Scan for the cell matching the given text and deliver its [X, Y] coordinate at center. 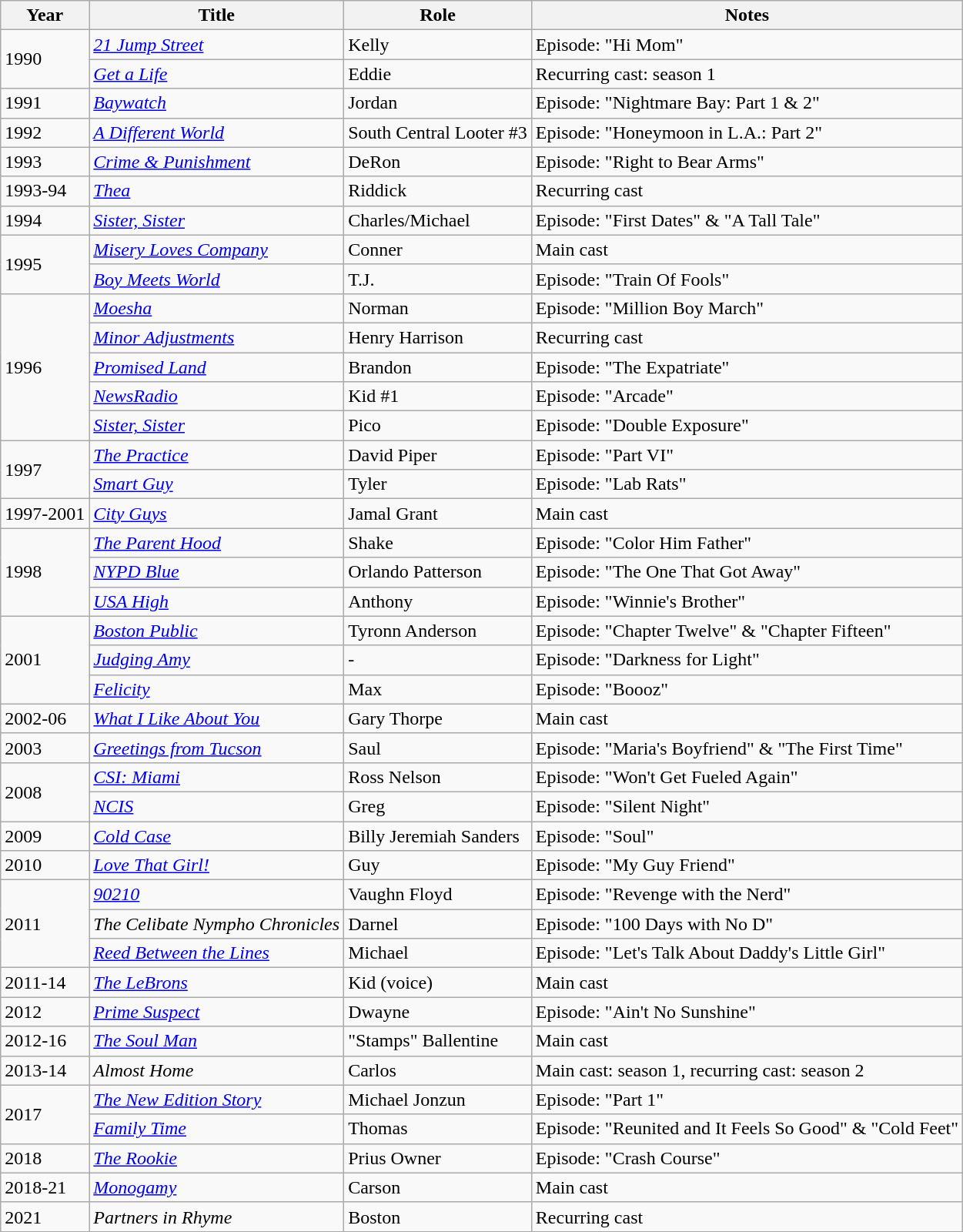
1993-94 [45, 191]
Michael [438, 953]
City Guys [217, 514]
NCIS [217, 806]
Gary Thorpe [438, 718]
Almost Home [217, 1070]
Episode: "My Guy Friend" [747, 865]
CSI: Miami [217, 777]
What I Like About You [217, 718]
1997-2001 [45, 514]
Title [217, 15]
Max [438, 689]
Boston Public [217, 631]
2018 [45, 1158]
"Stamps" Ballentine [438, 1041]
Kelly [438, 45]
Episode: "Crash Course" [747, 1158]
Tyler [438, 484]
The Celibate Nympho Chronicles [217, 924]
Recurring cast: season 1 [747, 74]
Episode: "Part VI" [747, 455]
Brandon [438, 367]
South Central Looter #3 [438, 132]
1995 [45, 264]
Orlando Patterson [438, 572]
DeRon [438, 162]
1993 [45, 162]
Year [45, 15]
Tyronn Anderson [438, 631]
Kid (voice) [438, 983]
Love That Girl! [217, 865]
Saul [438, 748]
Reed Between the Lines [217, 953]
Billy Jeremiah Sanders [438, 835]
T.J. [438, 279]
Episode: "Maria's Boyfriend" & "The First Time" [747, 748]
The Soul Man [217, 1041]
Episode: "Right to Bear Arms" [747, 162]
2012-16 [45, 1041]
The Practice [217, 455]
Judging Amy [217, 660]
Carlos [438, 1070]
Jordan [438, 103]
1991 [45, 103]
Baywatch [217, 103]
Episode: "Train Of Fools" [747, 279]
The New Edition Story [217, 1100]
Episode: "Arcade" [747, 397]
Henry Harrison [438, 337]
2011-14 [45, 983]
Episode: "Million Boy March" [747, 308]
2009 [45, 835]
Episode: "Honeymoon in L.A.: Part 2" [747, 132]
Greg [438, 806]
Episode: "Chapter Twelve" & "Chapter Fifteen" [747, 631]
Episode: "Won't Get Fueled Again" [747, 777]
The Rookie [217, 1158]
1997 [45, 470]
Episode: "Nightmare Bay: Part 1 & 2" [747, 103]
Partners in Rhyme [217, 1217]
Greetings from Tucson [217, 748]
2011 [45, 924]
Thea [217, 191]
NewsRadio [217, 397]
90210 [217, 895]
2018-21 [45, 1187]
Episode: "Revenge with the Nerd" [747, 895]
1998 [45, 572]
Episode: "The One That Got Away" [747, 572]
Felicity [217, 689]
Thomas [438, 1129]
2021 [45, 1217]
Prime Suspect [217, 1012]
A Different World [217, 132]
Anthony [438, 601]
2017 [45, 1114]
Boy Meets World [217, 279]
Episode: "Part 1" [747, 1100]
Misery Loves Company [217, 249]
Riddick [438, 191]
Episode: "Let's Talk About Daddy's Little Girl" [747, 953]
2013-14 [45, 1070]
2008 [45, 792]
Smart Guy [217, 484]
Ross Nelson [438, 777]
USA High [217, 601]
Shake [438, 543]
2010 [45, 865]
1994 [45, 220]
21 Jump Street [217, 45]
Michael Jonzun [438, 1100]
Episode: "Silent Night" [747, 806]
Episode: "Reunited and It Feels So Good" & "Cold Feet" [747, 1129]
Pico [438, 426]
Episode: "First Dates" & "A Tall Tale" [747, 220]
2012 [45, 1012]
Boston [438, 1217]
Carson [438, 1187]
- [438, 660]
NYPD Blue [217, 572]
Main cast: season 1, recurring cast: season 2 [747, 1070]
Norman [438, 308]
Notes [747, 15]
Minor Adjustments [217, 337]
Episode: "Ain't No Sunshine" [747, 1012]
Episode: "The Expatriate" [747, 367]
2001 [45, 660]
David Piper [438, 455]
Crime & Punishment [217, 162]
Dwayne [438, 1012]
Conner [438, 249]
Kid #1 [438, 397]
Guy [438, 865]
Episode: "Hi Mom" [747, 45]
2003 [45, 748]
The LeBrons [217, 983]
Monogamy [217, 1187]
Charles/Michael [438, 220]
Get a Life [217, 74]
Darnel [438, 924]
Vaughn Floyd [438, 895]
1992 [45, 132]
Episode: "Soul" [747, 835]
Episode: "Lab Rats" [747, 484]
Prius Owner [438, 1158]
Cold Case [217, 835]
2002-06 [45, 718]
Episode: "100 Days with No D" [747, 924]
Episode: "Color Him Father" [747, 543]
Episode: "Boooz" [747, 689]
Moesha [217, 308]
1996 [45, 367]
1990 [45, 59]
Family Time [217, 1129]
Eddie [438, 74]
Episode: "Winnie's Brother" [747, 601]
Promised Land [217, 367]
Jamal Grant [438, 514]
Episode: "Darkness for Light" [747, 660]
The Parent Hood [217, 543]
Role [438, 15]
Episode: "Double Exposure" [747, 426]
